Output the [X, Y] coordinate of the center of the cell containing the given text.  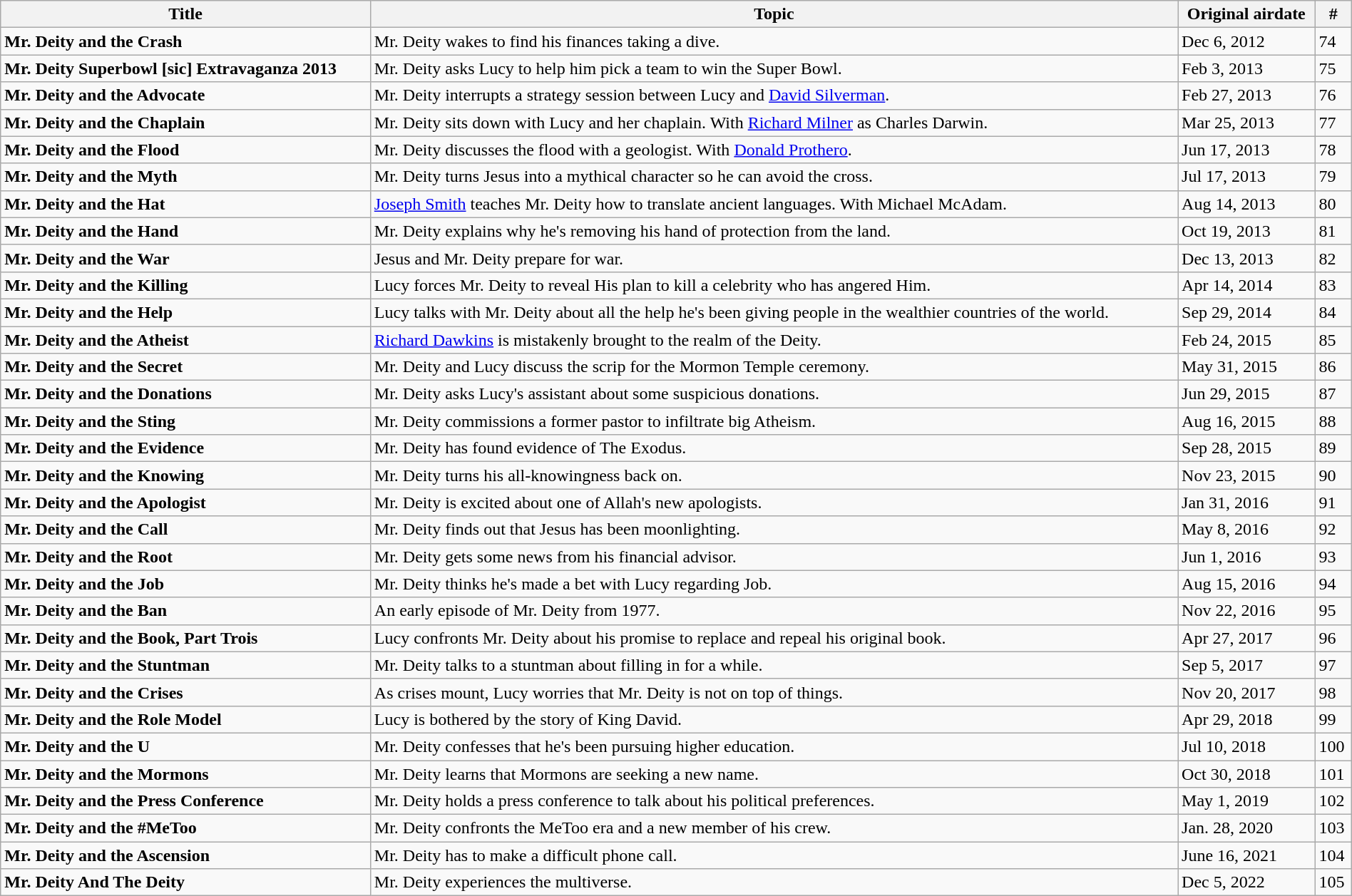
96 [1333, 638]
Mr. Deity and the Job [185, 584]
Mr. Deity and the Crises [185, 692]
Mr. Deity and the War [185, 258]
95 [1333, 611]
Mr. Deity asks Lucy to help him pick a team to win the Super Bowl. [774, 68]
Sep 29, 2014 [1246, 312]
87 [1333, 394]
Mr. Deity gets some news from his financial advisor. [774, 557]
99 [1333, 719]
Mr. Deity confesses that he's been pursuing higher education. [774, 746]
Mr. Deity and the Evidence [185, 448]
Mr. Deity and the Mormons [185, 773]
Mr. Deity and the Root [185, 557]
May 8, 2016 [1246, 530]
91 [1333, 503]
Mr. Deity commissions a former pastor to infiltrate big Atheism. [774, 421]
Mr. Deity learns that Mormons are seeking a new name. [774, 773]
Oct 19, 2013 [1246, 231]
May 1, 2019 [1246, 801]
Title [185, 14]
Mr. Deity and the Knowing [185, 475]
Mr. Deity and the Role Model [185, 719]
Mr. Deity has to make a difficult phone call. [774, 855]
77 [1333, 123]
Richard Dawkins is mistakenly brought to the realm of the Deity. [774, 340]
Mr. Deity thinks he's made a bet with Lucy regarding Job. [774, 584]
Mr. Deity Superbowl [sic] Extravaganza 2013 [185, 68]
Lucy forces Mr. Deity to reveal His plan to kill a celebrity who has angered Him. [774, 285]
105 [1333, 882]
Sep 28, 2015 [1246, 448]
Nov 23, 2015 [1246, 475]
98 [1333, 692]
Mr. Deity sits down with Lucy and her chaplain. With Richard Milner as Charles Darwin. [774, 123]
Mr. Deity is excited about one of Allah's new apologists. [774, 503]
Lucy is bothered by the story of King David. [774, 719]
Joseph Smith teaches Mr. Deity how to translate ancient languages. With Michael McAdam. [774, 204]
Dec 6, 2012 [1246, 41]
Mr. Deity and the Myth [185, 177]
81 [1333, 231]
83 [1333, 285]
103 [1333, 828]
Mr. Deity asks Lucy's assistant about some suspicious donations. [774, 394]
78 [1333, 150]
Mr. Deity and the Book, Part Trois [185, 638]
An early episode of Mr. Deity from 1977. [774, 611]
Mr. Deity experiences the multiverse. [774, 882]
97 [1333, 665]
Mr. Deity and Lucy discuss the scrip for the Mormon Temple ceremony. [774, 367]
Mr. Deity and the Advocate [185, 96]
Jul 10, 2018 [1246, 746]
Mr. Deity and the Help [185, 312]
Mr. Deity and the Ban [185, 611]
93 [1333, 557]
Mr. Deity and the Donations [185, 394]
100 [1333, 746]
Mr. Deity turns Jesus into a mythical character so he can avoid the cross. [774, 177]
Aug 15, 2016 [1246, 584]
Jesus and Mr. Deity prepare for war. [774, 258]
Mr. Deity and the Flood [185, 150]
102 [1333, 801]
Mr. Deity interrupts a strategy session between Lucy and David Silverman. [774, 96]
Mr. Deity and the Ascension [185, 855]
Mr. Deity and the Secret [185, 367]
Nov 20, 2017 [1246, 692]
Mr. Deity discusses the flood with a geologist. With Donald Prothero. [774, 150]
Mr. Deity finds out that Jesus has been moonlighting. [774, 530]
Dec 5, 2022 [1246, 882]
Feb 27, 2013 [1246, 96]
# [1333, 14]
89 [1333, 448]
86 [1333, 367]
Mr. Deity and the Chaplain [185, 123]
Dec 13, 2013 [1246, 258]
Aug 16, 2015 [1246, 421]
88 [1333, 421]
Mr. Deity and the Killing [185, 285]
104 [1333, 855]
Original airdate [1246, 14]
Mr. Deity and the Hand [185, 231]
Mr. Deity holds a press conference to talk about his political preferences. [774, 801]
Mr. Deity and the Apologist [185, 503]
Mr. Deity And The Deity [185, 882]
79 [1333, 177]
June 16, 2021 [1246, 855]
90 [1333, 475]
Oct 30, 2018 [1246, 773]
Mr. Deity and the Crash [185, 41]
As crises mount, Lucy worries that Mr. Deity is not on top of things. [774, 692]
Topic [774, 14]
Feb 3, 2013 [1246, 68]
Mr. Deity has found evidence of The Exodus. [774, 448]
Mr. Deity and the Sting [185, 421]
Apr 29, 2018 [1246, 719]
Jun 1, 2016 [1246, 557]
76 [1333, 96]
Mr. Deity and the Call [185, 530]
Jun 17, 2013 [1246, 150]
82 [1333, 258]
Mr. Deity and the Hat [185, 204]
Apr 14, 2014 [1246, 285]
Mr. Deity explains why he's removing his hand of protection from the land. [774, 231]
Mr. Deity and the #MeToo [185, 828]
74 [1333, 41]
Mr. Deity and the Atheist [185, 340]
Mr. Deity talks to a stuntman about filling in for a while. [774, 665]
Feb 24, 2015 [1246, 340]
Nov 22, 2016 [1246, 611]
Mr. Deity wakes to find his finances taking a dive. [774, 41]
Mr. Deity and the Stuntman [185, 665]
92 [1333, 530]
Jan. 28, 2020 [1246, 828]
Lucy confronts Mr. Deity about his promise to replace and repeal his original book. [774, 638]
Mr. Deity and the Press Conference [185, 801]
Lucy talks with Mr. Deity about all the help he's been giving people in the wealthier countries of the world. [774, 312]
Mr. Deity turns his all-knowingness back on. [774, 475]
Mr. Deity confronts the MeToo era and a new member of his crew. [774, 828]
75 [1333, 68]
Jul 17, 2013 [1246, 177]
Aug 14, 2013 [1246, 204]
Jun 29, 2015 [1246, 394]
Apr 27, 2017 [1246, 638]
Sep 5, 2017 [1246, 665]
May 31, 2015 [1246, 367]
94 [1333, 584]
Jan 31, 2016 [1246, 503]
80 [1333, 204]
Mr. Deity and the U [185, 746]
85 [1333, 340]
84 [1333, 312]
101 [1333, 773]
Mar 25, 2013 [1246, 123]
